Identify which cell holds the provided text, then report its [x, y] central coordinate. 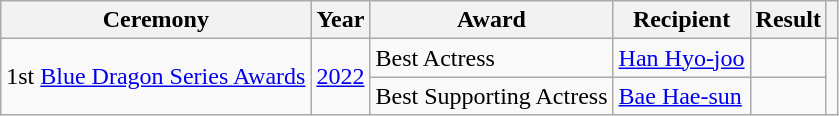
Award [492, 20]
Year [340, 20]
Result [788, 20]
Best Actress [492, 58]
2022 [340, 77]
Best Supporting Actress [492, 96]
Han Hyo-joo [682, 58]
1st Blue Dragon Series Awards [156, 77]
Ceremony [156, 20]
Bae Hae-sun [682, 96]
Recipient [682, 20]
